From the cell containing the given text, extract its center point as [X, Y] coordinate. 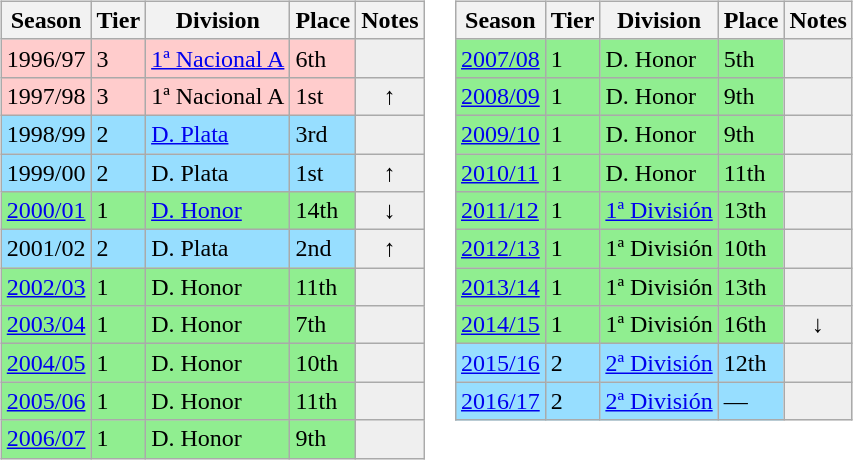
1999/00 [46, 173]
2009/10 [501, 134]
1998/99 [46, 134]
2004/05 [46, 363]
2003/04 [46, 325]
2013/14 [501, 287]
— [751, 401]
2007/08 [501, 58]
2005/06 [46, 401]
6th [323, 58]
2014/15 [501, 325]
2015/16 [501, 363]
2008/09 [501, 96]
2000/01 [46, 211]
2006/07 [46, 439]
3rd [323, 134]
14th [323, 211]
1996/97 [46, 58]
2001/02 [46, 249]
2012/13 [501, 249]
2016/17 [501, 401]
1997/98 [46, 96]
2011/12 [501, 211]
12th [751, 363]
2nd [323, 249]
2010/11 [501, 173]
2002/03 [46, 287]
7th [323, 325]
16th [751, 325]
5th [751, 58]
